Search for the cell housing the specified text and yield its (X, Y) center coordinate. 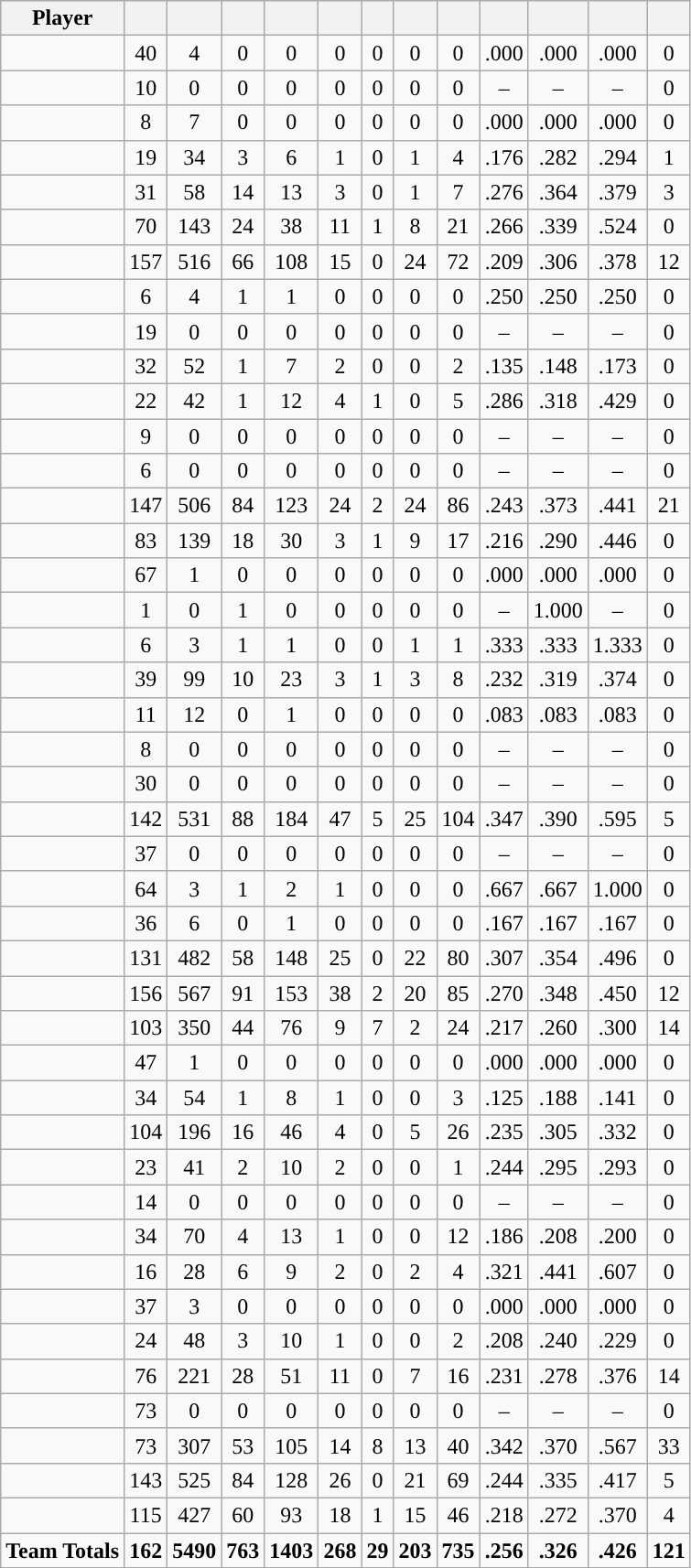
268 (340, 1551)
221 (194, 1376)
.218 (503, 1515)
60 (243, 1515)
.306 (558, 262)
.390 (558, 819)
91 (243, 993)
.135 (503, 366)
42 (194, 401)
1403 (291, 1551)
.429 (617, 401)
.319 (558, 680)
.217 (503, 1028)
17 (458, 541)
.294 (617, 157)
52 (194, 366)
184 (291, 819)
54 (194, 1098)
.347 (503, 819)
.339 (558, 227)
66 (243, 262)
763 (243, 1551)
105 (291, 1445)
153 (291, 993)
.376 (617, 1376)
.216 (503, 541)
53 (243, 1445)
139 (194, 541)
32 (146, 366)
427 (194, 1515)
Team Totals (62, 1551)
.450 (617, 993)
482 (194, 958)
Player (62, 18)
69 (458, 1480)
203 (416, 1551)
93 (291, 1515)
33 (668, 1445)
.300 (617, 1028)
.176 (503, 157)
516 (194, 262)
83 (146, 541)
.417 (617, 1480)
.173 (617, 366)
196 (194, 1133)
.335 (558, 1480)
31 (146, 192)
.307 (503, 958)
.379 (617, 192)
.295 (558, 1167)
.305 (558, 1133)
142 (146, 819)
20 (416, 993)
525 (194, 1480)
.524 (617, 227)
.373 (558, 506)
108 (291, 262)
80 (458, 958)
.318 (558, 401)
.266 (503, 227)
67 (146, 575)
99 (194, 680)
64 (146, 888)
41 (194, 1167)
39 (146, 680)
.243 (503, 506)
148 (291, 958)
.290 (558, 541)
88 (243, 819)
.148 (558, 366)
.270 (503, 993)
48 (194, 1341)
.272 (558, 1515)
.321 (503, 1272)
.354 (558, 958)
1.333 (617, 645)
162 (146, 1551)
531 (194, 819)
.276 (503, 192)
51 (291, 1376)
.235 (503, 1133)
72 (458, 262)
.282 (558, 157)
.256 (503, 1551)
.278 (558, 1376)
156 (146, 993)
.364 (558, 192)
.231 (503, 1376)
36 (146, 923)
.286 (503, 401)
.293 (617, 1167)
.188 (558, 1098)
506 (194, 506)
44 (243, 1028)
.426 (617, 1551)
29 (377, 1551)
.595 (617, 819)
.125 (503, 1098)
.209 (503, 262)
123 (291, 506)
.186 (503, 1237)
86 (458, 506)
735 (458, 1551)
131 (146, 958)
307 (194, 1445)
350 (194, 1028)
.567 (617, 1445)
.240 (558, 1341)
.342 (503, 1445)
.332 (617, 1133)
.446 (617, 541)
.348 (558, 993)
85 (458, 993)
.229 (617, 1341)
5490 (194, 1551)
567 (194, 993)
.141 (617, 1098)
.232 (503, 680)
115 (146, 1515)
.607 (617, 1272)
147 (146, 506)
.200 (617, 1237)
121 (668, 1551)
103 (146, 1028)
.260 (558, 1028)
.326 (558, 1551)
128 (291, 1480)
157 (146, 262)
.378 (617, 262)
.496 (617, 958)
.374 (617, 680)
